Locate the cell with the specified text and output its (X, Y) center coordinate. 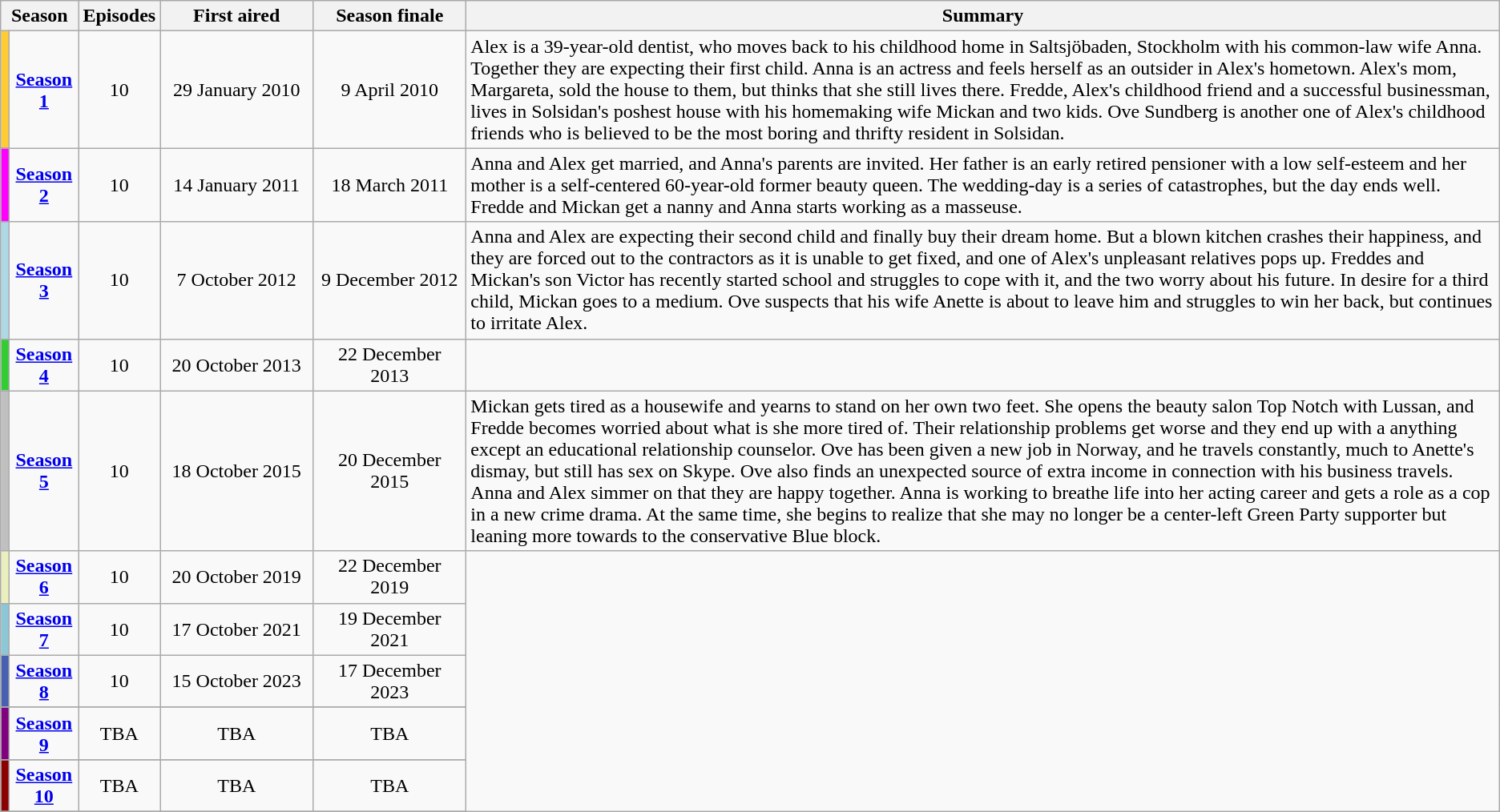
Summary (982, 16)
Season 5 (44, 471)
14 January 2011 (237, 185)
20 December 2015 (389, 471)
Season 4 (44, 365)
7 October 2012 (237, 280)
29 January 2010 (237, 90)
Episodes (119, 16)
18 March 2011 (389, 185)
20 October 2019 (237, 577)
18 October 2015 (237, 471)
Season 7 (44, 629)
Season 2 (44, 185)
22 December 2013 (389, 365)
Season finale (389, 16)
Season (40, 16)
15 October 2023 (237, 681)
20 October 2013 (237, 365)
9 April 2010 (389, 90)
Season 9 (44, 734)
Season 8 (44, 681)
First aired (237, 16)
Season 10 (44, 785)
17 October 2021 (237, 629)
17 December 2023 (389, 681)
Season 3 (44, 280)
Season 6 (44, 577)
19 December 2021 (389, 629)
Season 1 (44, 90)
9 December 2012 (389, 280)
22 December 2019 (389, 577)
